For the text-containing cell, return its midpoint in [x, y] coordinate format. 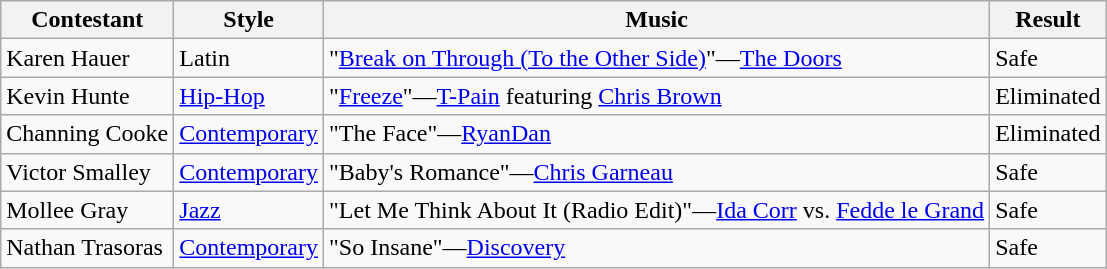
Victor Smalley [88, 172]
Hip-Hop [249, 96]
Result [1048, 20]
Jazz [249, 210]
Kevin Hunte [88, 96]
Contestant [88, 20]
Channing Cooke [88, 134]
Nathan Trasoras [88, 248]
"The Face"—RyanDan [657, 134]
Karen Hauer [88, 58]
"Break on Through (To the Other Side)"—The Doors [657, 58]
"Freeze"—T-Pain featuring Chris Brown [657, 96]
"So Insane"—Discovery [657, 248]
Music [657, 20]
Style [249, 20]
Mollee Gray [88, 210]
"Let Me Think About It (Radio Edit)"—Ida Corr vs. Fedde le Grand [657, 210]
"Baby's Romance"—Chris Garneau [657, 172]
Latin [249, 58]
